From the cell containing the given text, extract its center point as [X, Y] coordinate. 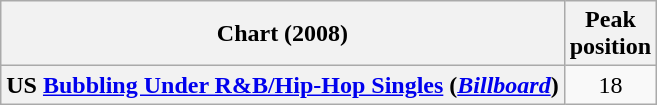
Chart (2008) [282, 34]
Peakposition [610, 34]
US Bubbling Under R&B/Hip-Hop Singles (Billboard) [282, 85]
18 [610, 85]
